Return the (x, y) coordinate for the center point of the cell that contains the specified text.  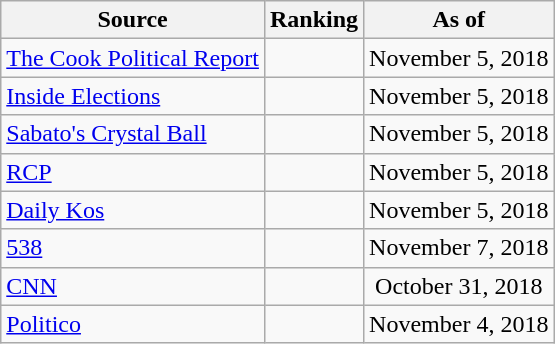
538 (133, 248)
As of (459, 20)
Sabato's Crystal Ball (133, 134)
November 7, 2018 (459, 248)
The Cook Political Report (133, 58)
RCP (133, 172)
CNN (133, 286)
Politico (133, 324)
Ranking (314, 20)
October 31, 2018 (459, 286)
Source (133, 20)
Inside Elections (133, 96)
Daily Kos (133, 210)
November 4, 2018 (459, 324)
